Output the (X, Y) coordinate of the center of the cell containing the given text.  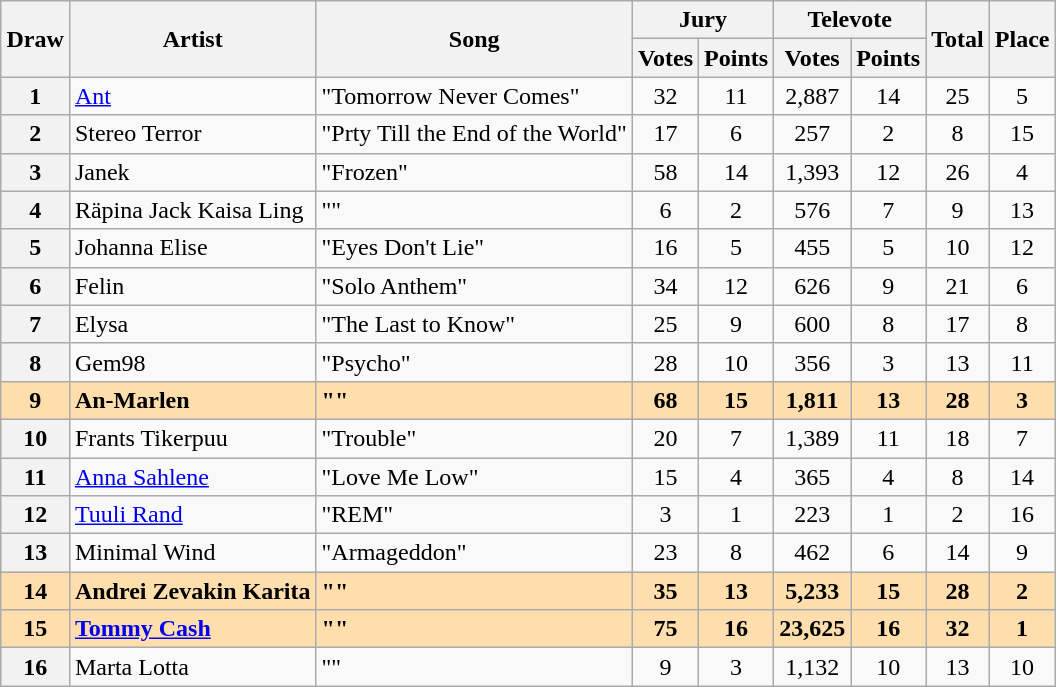
1,393 (812, 172)
Televote (850, 20)
257 (812, 134)
35 (665, 591)
Song (474, 39)
"Psycho" (474, 362)
2,887 (812, 96)
Johanna Elise (192, 248)
Jury (702, 20)
Stereo Terror (192, 134)
"Armageddon" (474, 553)
Ant (192, 96)
356 (812, 362)
Andrei Zevakin Karita (192, 591)
Minimal Wind (192, 553)
Tuuli Rand (192, 515)
576 (812, 210)
21 (958, 286)
"Love Me Low" (474, 477)
68 (665, 400)
365 (812, 477)
58 (665, 172)
Felin (192, 286)
20 (665, 438)
Räpina Jack Kaisa Ling (192, 210)
1,389 (812, 438)
23 (665, 553)
26 (958, 172)
Artist (192, 39)
Place (1022, 39)
223 (812, 515)
1,811 (812, 400)
"The Last to Know" (474, 324)
34 (665, 286)
626 (812, 286)
"Eyes Don't Lie" (474, 248)
An-Marlen (192, 400)
Gem98 (192, 362)
Frants Tikerpuu (192, 438)
600 (812, 324)
75 (665, 629)
"Tomorrow Never Comes" (474, 96)
"Frozen" (474, 172)
Elysa (192, 324)
18 (958, 438)
Janek (192, 172)
Draw (35, 39)
"REM" (474, 515)
"Prty Till the End of the World" (474, 134)
Tommy Cash (192, 629)
"Trouble" (474, 438)
462 (812, 553)
"Solo Anthem" (474, 286)
Anna Sahlene (192, 477)
5,233 (812, 591)
Marta Lotta (192, 667)
1,132 (812, 667)
23,625 (812, 629)
Total (958, 39)
455 (812, 248)
